Determine the [x, y] coordinate at the center of the cell enclosing the given text.  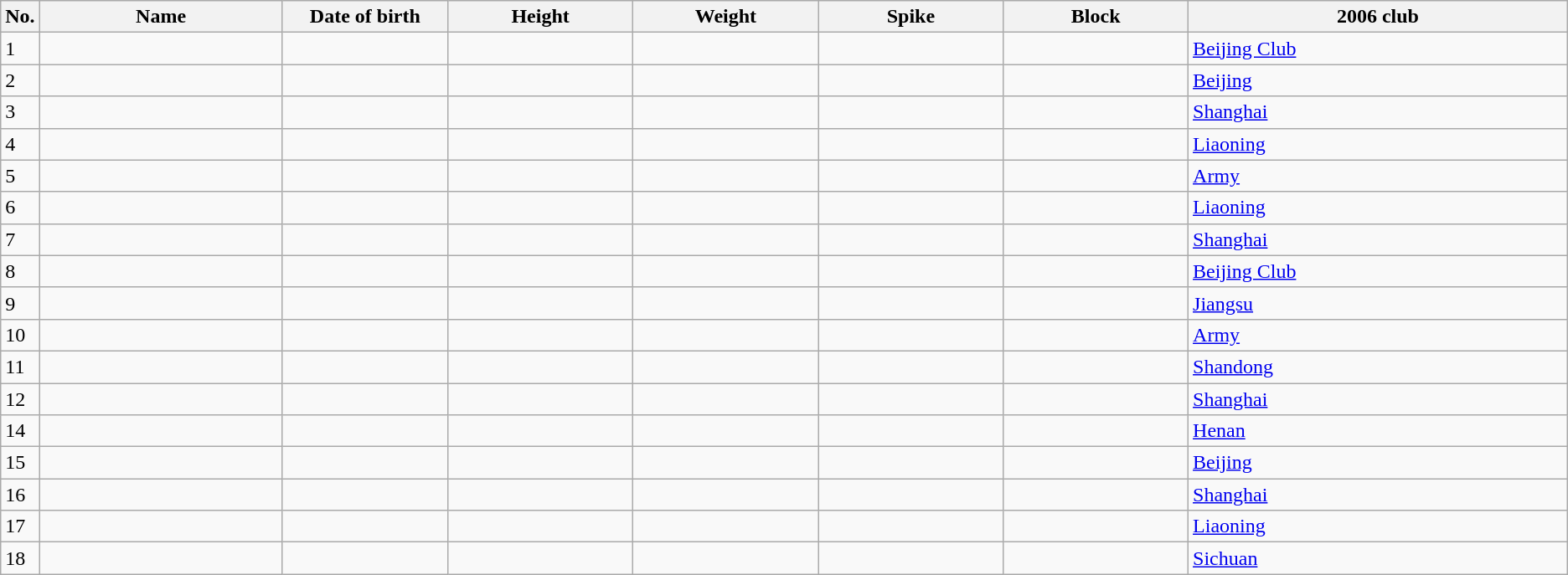
14 [20, 431]
9 [20, 303]
Shandong [1379, 367]
Date of birth [365, 17]
Height [541, 17]
18 [20, 558]
3 [20, 112]
Block [1096, 17]
8 [20, 271]
6 [20, 208]
7 [20, 239]
16 [20, 495]
12 [20, 399]
Weight [725, 17]
Henan [1379, 431]
Sichuan [1379, 558]
15 [20, 463]
2 [20, 80]
4 [20, 144]
Jiangsu [1379, 303]
Name [161, 17]
Spike [911, 17]
17 [20, 526]
1 [20, 49]
No. [20, 17]
2006 club [1379, 17]
11 [20, 367]
10 [20, 335]
5 [20, 176]
